Detect which cell encompasses the target text, then output its [x, y] center coordinate. 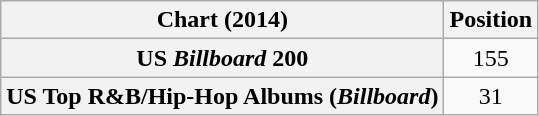
US Top R&B/Hip-Hop Albums (Billboard) [222, 96]
Chart (2014) [222, 20]
155 [491, 58]
31 [491, 96]
US Billboard 200 [222, 58]
Position [491, 20]
